Identify which cell holds the provided text, then report its (X, Y) central coordinate. 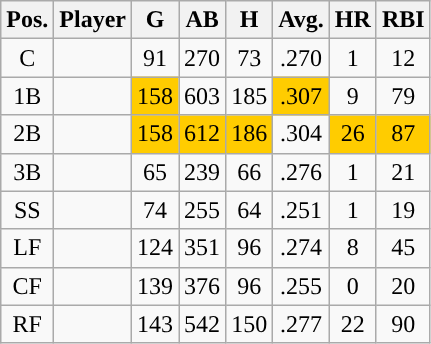
Pos. (28, 20)
64 (250, 210)
G (156, 20)
139 (156, 286)
603 (202, 96)
HR (352, 20)
143 (156, 324)
.276 (302, 172)
91 (156, 58)
.307 (302, 96)
376 (202, 286)
3B (28, 172)
65 (156, 172)
612 (202, 134)
21 (403, 172)
8 (352, 248)
9 (352, 96)
.251 (302, 210)
26 (352, 134)
.274 (302, 248)
19 (403, 210)
185 (250, 96)
0 (352, 286)
LF (28, 248)
12 (403, 58)
90 (403, 324)
AB (202, 20)
.304 (302, 134)
74 (156, 210)
87 (403, 134)
CF (28, 286)
22 (352, 324)
Player (93, 20)
73 (250, 58)
.277 (302, 324)
.255 (302, 286)
1B (28, 96)
270 (202, 58)
239 (202, 172)
Avg. (302, 20)
RF (28, 324)
150 (250, 324)
20 (403, 286)
45 (403, 248)
H (250, 20)
255 (202, 210)
SS (28, 210)
351 (202, 248)
.270 (302, 58)
79 (403, 96)
124 (156, 248)
542 (202, 324)
2B (28, 134)
66 (250, 172)
RBI (403, 20)
186 (250, 134)
C (28, 58)
